Capture the cell that displays the provided text and extract its [x, y] central coordinate. 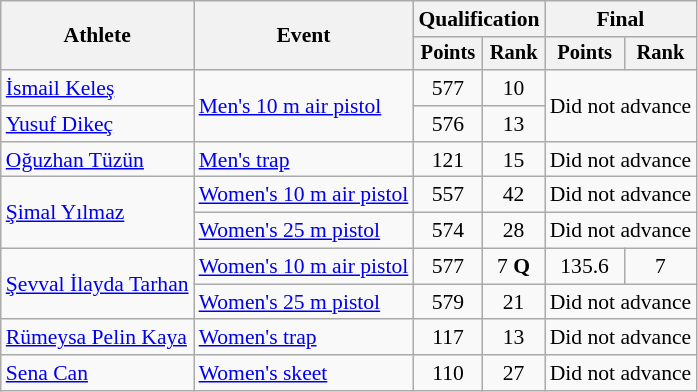
117 [448, 338]
110 [448, 373]
Şevval İlayda Tarhan [98, 284]
576 [448, 124]
İsmail Keleş [98, 88]
Şimal Yılmaz [98, 212]
7 [661, 267]
7 Q [514, 267]
Women's trap [304, 338]
557 [448, 195]
Women's skeet [304, 373]
Athlete [98, 36]
Sena Can [98, 373]
Event [304, 36]
Rümeysa Pelin Kaya [98, 338]
Men's trap [304, 160]
10 [514, 88]
Oğuzhan Tüzün [98, 160]
Yusuf Dikeç [98, 124]
Final [621, 19]
28 [514, 231]
27 [514, 373]
21 [514, 302]
Qualification [478, 19]
15 [514, 160]
42 [514, 195]
579 [448, 302]
Men's 10 m air pistol [304, 106]
574 [448, 231]
135.6 [585, 267]
121 [448, 160]
